Return [X, Y] of the center of cell containing provided text 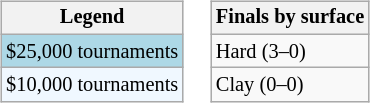
Hard (3–0) [290, 51]
Legend [92, 18]
Clay (0–0) [290, 85]
$10,000 tournaments [92, 85]
$25,000 tournaments [92, 51]
Finals by surface [290, 18]
